Capture the cell that displays the provided text and extract its (x, y) central coordinate. 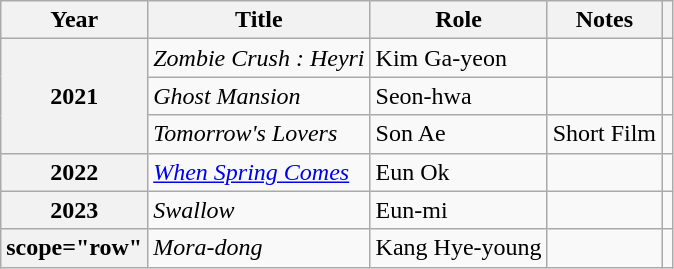
Eun-mi (458, 210)
When Spring Comes (259, 172)
Seon-hwa (458, 96)
2023 (74, 210)
Swallow (259, 210)
2021 (74, 96)
Short Film (604, 134)
Kang Hye-young (458, 248)
Tomorrow's Lovers (259, 134)
Ghost Mansion (259, 96)
Kim Ga-yeon (458, 58)
Son Ae (458, 134)
scope="row" (74, 248)
Year (74, 20)
Role (458, 20)
Mora-dong (259, 248)
Title (259, 20)
Eun Ok (458, 172)
2022 (74, 172)
Notes (604, 20)
Zombie Crush : Heyri (259, 58)
